Identify which cell holds the provided text, then report its [X, Y] central coordinate. 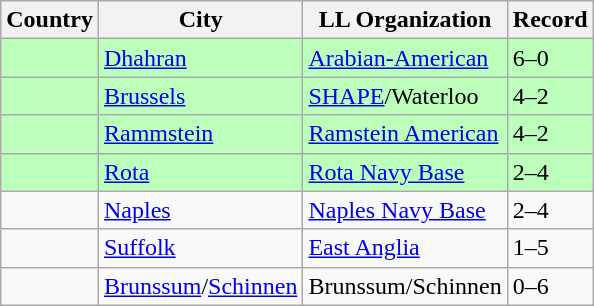
Naples Navy Base [405, 210]
Brussels [200, 96]
Rota Navy Base [405, 172]
1–5 [550, 248]
Suffolk [200, 248]
Rota [200, 172]
Dhahran [200, 58]
Country [50, 20]
SHAPE/Waterloo [405, 96]
Arabian-American [405, 58]
Rammstein [200, 134]
6–0 [550, 58]
0–6 [550, 286]
Naples [200, 210]
East Anglia [405, 248]
Record [550, 20]
LL Organization [405, 20]
Ramstein American [405, 134]
City [200, 20]
